Detect which cell encompasses the target text, then output its (x, y) center coordinate. 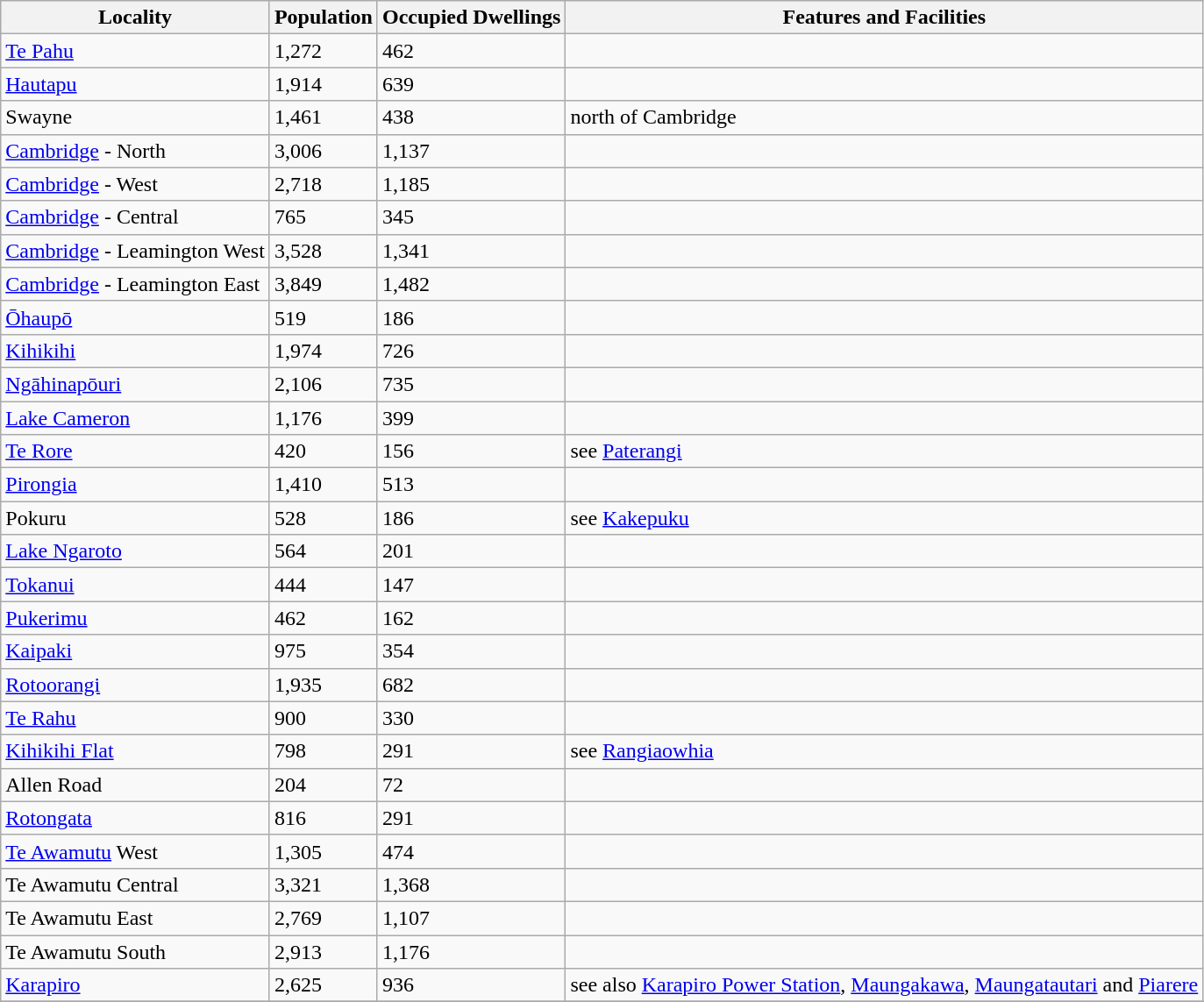
Occupied Dwellings (471, 18)
north of Cambridge (884, 117)
Pokuru (135, 518)
Karapiro (135, 985)
Population (323, 18)
3,528 (323, 251)
see Rangiaowhia (884, 751)
see also Karapiro Power Station, Maungakawa, Maungatautari and Piarere (884, 985)
147 (471, 585)
Lake Cameron (135, 418)
444 (323, 585)
162 (471, 618)
3,321 (323, 885)
Lake Ngaroto (135, 551)
1,461 (323, 117)
345 (471, 217)
Rotoorangi (135, 685)
1,974 (323, 351)
564 (323, 551)
Te Awamutu East (135, 918)
1,137 (471, 151)
Allen Road (135, 785)
Kaipaki (135, 651)
1,914 (323, 84)
513 (471, 485)
3,006 (323, 151)
Te Rahu (135, 718)
1,410 (323, 485)
Cambridge - Central (135, 217)
see Kakepuku (884, 518)
Kihikihi Flat (135, 751)
Features and Facilities (884, 18)
Tokanui (135, 585)
330 (471, 718)
72 (471, 785)
1,368 (471, 885)
519 (323, 317)
1,185 (471, 184)
204 (323, 785)
Te Awamutu South (135, 951)
2,769 (323, 918)
2,106 (323, 384)
2,625 (323, 985)
399 (471, 418)
765 (323, 217)
420 (323, 451)
975 (323, 651)
1,935 (323, 685)
1,341 (471, 251)
156 (471, 451)
682 (471, 685)
1,305 (323, 851)
Cambridge - Leamington East (135, 284)
Kihikihi (135, 351)
798 (323, 751)
639 (471, 84)
1,482 (471, 284)
726 (471, 351)
900 (323, 718)
Pirongia (135, 485)
Pukerimu (135, 618)
Locality (135, 18)
474 (471, 851)
528 (323, 518)
816 (323, 818)
354 (471, 651)
Ngāhinapōuri (135, 384)
735 (471, 384)
2,913 (323, 951)
Te Awamutu West (135, 851)
Ōhaupō (135, 317)
Te Pahu (135, 51)
3,849 (323, 284)
Cambridge - North (135, 151)
Hautapu (135, 84)
Swayne (135, 117)
1,272 (323, 51)
1,107 (471, 918)
Cambridge - West (135, 184)
see Paterangi (884, 451)
936 (471, 985)
Cambridge - Leamington West (135, 251)
Rotongata (135, 818)
2,718 (323, 184)
Te Awamutu Central (135, 885)
201 (471, 551)
438 (471, 117)
Te Rore (135, 451)
